Provide the [x, y] coordinate of the cell's center where the given text is located.  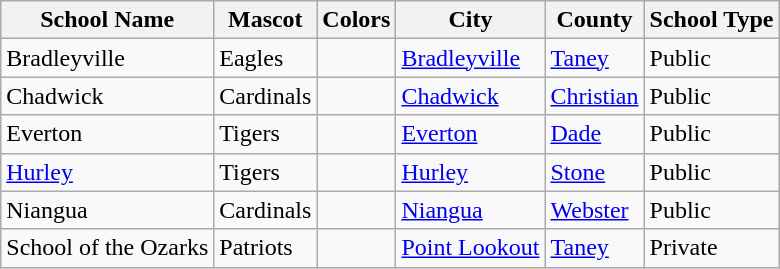
School Type [712, 20]
Private [712, 248]
School of the Ozarks [108, 248]
County [594, 20]
Webster [594, 210]
Mascot [266, 20]
Point Lookout [470, 248]
School Name [108, 20]
Stone [594, 172]
City [470, 20]
Christian [594, 96]
Colors [356, 20]
Eagles [266, 58]
Dade [594, 134]
Patriots [266, 248]
